Locate the cell with the specified text and output its [x, y] center coordinate. 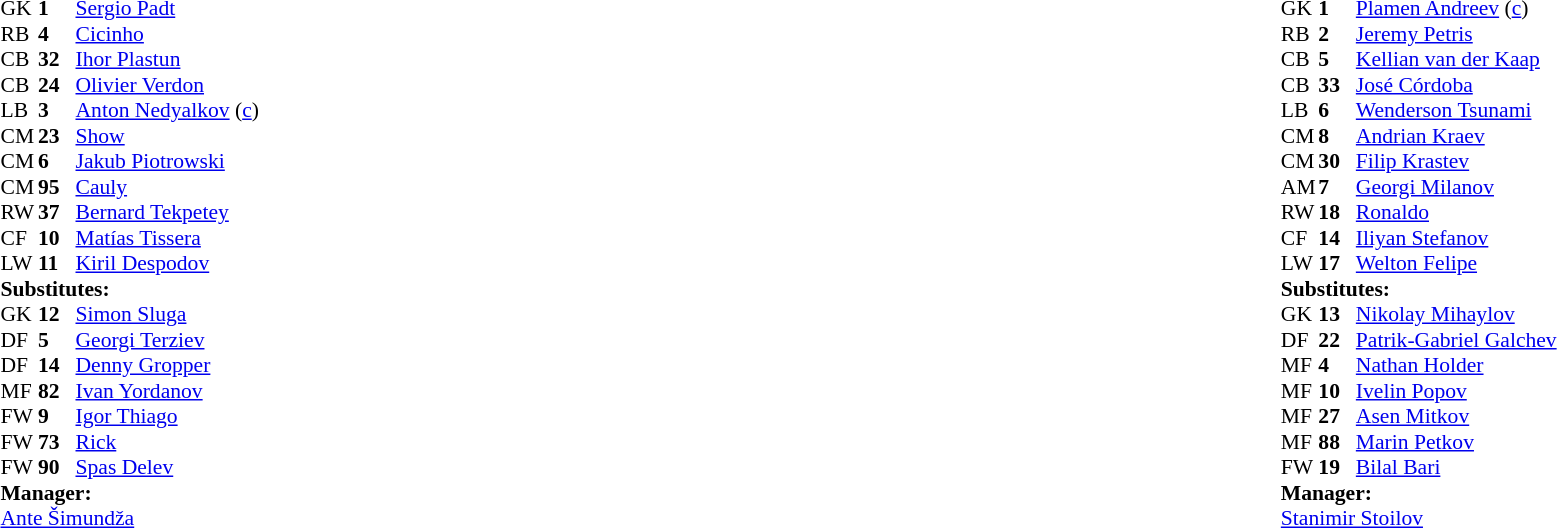
12 [57, 315]
19 [1337, 467]
Georgi Milanov [1456, 187]
Iliyan Stefanov [1456, 238]
Filip Krastev [1456, 161]
88 [1337, 442]
24 [57, 85]
Matías Tissera [168, 238]
37 [57, 213]
Kiril Despodov [168, 263]
8 [1337, 136]
Denny Gropper [168, 365]
Simon Sluga [168, 315]
Georgi Terziev [168, 340]
AM [1300, 187]
23 [57, 136]
90 [57, 467]
Ivelin Popov [1456, 391]
Patrik-Gabriel Galchev [1456, 340]
Ronaldo [1456, 213]
Ihor Plastun [168, 59]
73 [57, 442]
Marin Petkov [1456, 442]
2 [1337, 34]
Cicinho [168, 34]
95 [57, 187]
13 [1337, 315]
22 [1337, 340]
Andrian Kraev [1456, 136]
Welton Felipe [1456, 263]
Anton Nedyalkov (c) [168, 111]
33 [1337, 85]
Spas Delev [168, 467]
Jeremy Petris [1456, 34]
3 [57, 111]
Show [168, 136]
32 [57, 59]
Asen Mitkov [1456, 417]
Olivier Verdon [168, 85]
Jakub Piotrowski [168, 161]
Wenderson Tsunami [1456, 111]
Rick [168, 442]
Ivan Yordanov [168, 391]
Nikolay Mihaylov [1456, 315]
Nathan Holder [1456, 365]
11 [57, 263]
José Córdoba [1456, 85]
Bernard Tekpetey [168, 213]
Kellian van der Kaap [1456, 59]
9 [57, 417]
Cauly [168, 187]
Bilal Bari [1456, 467]
Igor Thiago [168, 417]
7 [1337, 187]
18 [1337, 213]
27 [1337, 417]
17 [1337, 263]
82 [57, 391]
30 [1337, 161]
